Return (x, y) of the center of cell containing provided text 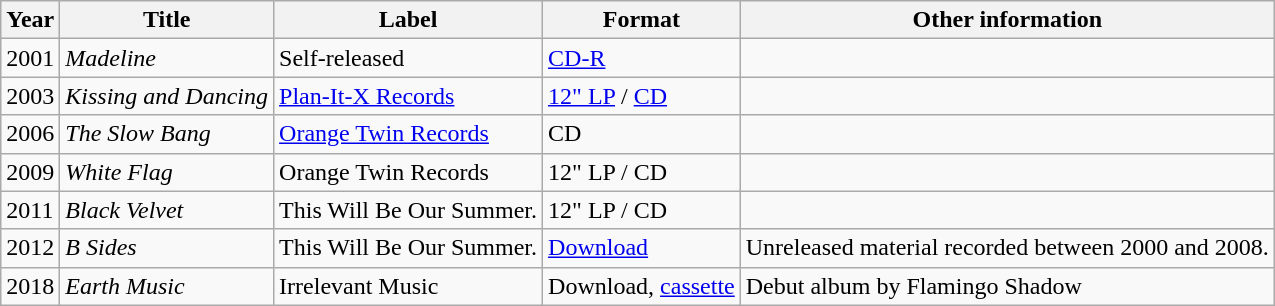
CD (642, 134)
Irrelevant Music (408, 286)
Year (30, 20)
2006 (30, 134)
White Flag (167, 172)
2001 (30, 58)
The Slow Bang (167, 134)
Plan-It-X Records (408, 96)
Kissing and Dancing (167, 96)
Black Velvet (167, 210)
Madeline (167, 58)
2003 (30, 96)
Earth Music (167, 286)
Title (167, 20)
B Sides (167, 248)
Self-released (408, 58)
2009 (30, 172)
Label (408, 20)
2011 (30, 210)
Unreleased material recorded between 2000 and 2008. (1007, 248)
Debut album by Flamingo Shadow (1007, 286)
2012 (30, 248)
Download (642, 248)
2018 (30, 286)
Download, cassette (642, 286)
Other information (1007, 20)
CD-R (642, 58)
Format (642, 20)
